Return the (X, Y) coordinate for the center point of the cell that contains the specified text.  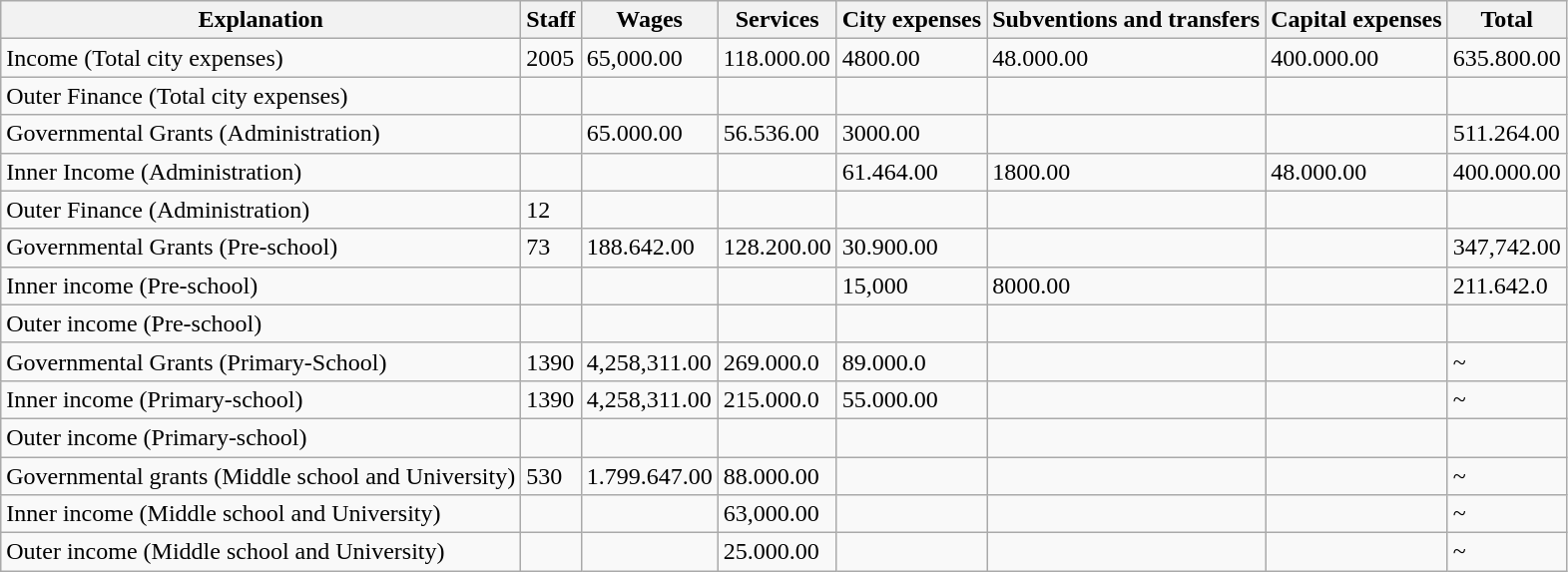
211.642.0 (1507, 286)
63,000.00 (777, 514)
56.536.00 (777, 134)
188.642.00 (649, 248)
635.800.00 (1507, 58)
215.000.0 (777, 399)
City expenses (911, 20)
Governmental Grants (Administration) (261, 134)
8000.00 (1126, 286)
61.464.00 (911, 172)
3000.00 (911, 134)
25.000.00 (777, 552)
Governmental Grants (Pre-school) (261, 248)
Inner income (Middle school and University) (261, 514)
55.000.00 (911, 399)
Outer income (Pre-school) (261, 323)
65.000.00 (649, 134)
Governmental Grants (Primary-School) (261, 361)
128.200.00 (777, 248)
Outer Finance (Administration) (261, 210)
Outer income (Primary-school) (261, 437)
65,000.00 (649, 58)
1.799.647.00 (649, 476)
1800.00 (1126, 172)
511.264.00 (1507, 134)
73 (551, 248)
347,742.00 (1507, 248)
Inner Income (Administration) (261, 172)
Subventions and transfers (1126, 20)
88.000.00 (777, 476)
530 (551, 476)
4800.00 (911, 58)
Services (777, 20)
Outer Finance (Total city expenses) (261, 96)
Staff (551, 20)
Governmental grants (Middle school and University) (261, 476)
12 (551, 210)
Total (1507, 20)
269.000.0 (777, 361)
Income (Total city expenses) (261, 58)
2005 (551, 58)
Capital expenses (1356, 20)
Explanation (261, 20)
Inner income (Primary-school) (261, 399)
15,000 (911, 286)
Outer income (Middle school and University) (261, 552)
118.000.00 (777, 58)
89.000.0 (911, 361)
Inner income (Pre-school) (261, 286)
Wages (649, 20)
30.900.00 (911, 248)
